Scan for the cell matching the given text and deliver its (x, y) coordinate at center. 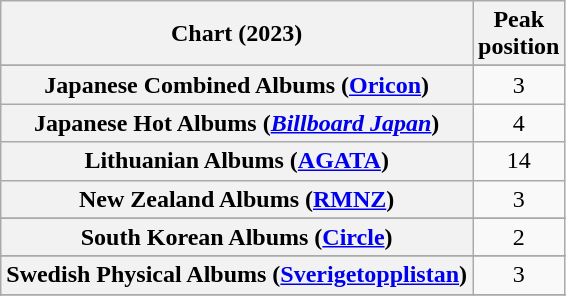
4 (519, 123)
Swedish Physical Albums (Sverigetopplistan) (237, 275)
New Zealand Albums (RMNZ) (237, 199)
Japanese Combined Albums (Oricon) (237, 85)
South Korean Albums (Circle) (237, 237)
Japanese Hot Albums (Billboard Japan) (237, 123)
Lithuanian Albums (AGATA) (237, 161)
2 (519, 237)
Peakposition (519, 34)
Chart (2023) (237, 34)
14 (519, 161)
